Pinpoint the cell where the given text exists, returning its [x, y] midpoint coordinate. 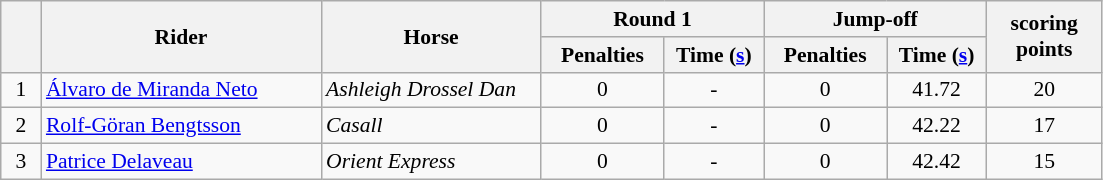
42.42 [936, 162]
Ashleigh Drossel Dan [431, 90]
Patrice Delaveau [181, 162]
15 [1044, 162]
Round 1 [652, 19]
scoringpoints [1044, 36]
42.22 [936, 126]
3 [21, 162]
41.72 [936, 90]
Horse [431, 36]
2 [21, 126]
Jump-off [876, 19]
17 [1044, 126]
1 [21, 90]
Álvaro de Miranda Neto [181, 90]
Casall [431, 126]
Rider [181, 36]
Orient Express [431, 162]
Rolf-Göran Bengtsson [181, 126]
20 [1044, 90]
